Identify which cell holds the provided text, then report its [x, y] central coordinate. 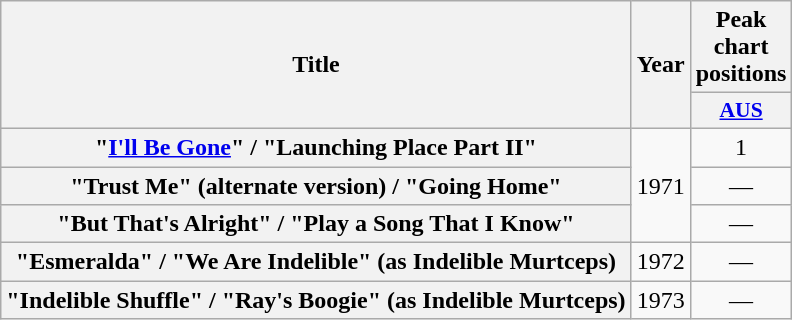
AUS [741, 111]
"Esmeralda" / "We Are Indelible" (as Indelible Murtceps) [316, 262]
"Indelible Shuffle" / "Ray's Boogie" (as Indelible Murtceps) [316, 300]
Peak chart positions [741, 47]
"But That's Alright" / "Play a Song That I Know" [316, 224]
Title [316, 65]
1971 [660, 185]
1973 [660, 300]
Year [660, 65]
1972 [660, 262]
"I'll Be Gone" / "Launching Place Part II" [316, 147]
1 [741, 147]
"Trust Me" (alternate version) / "Going Home" [316, 185]
